Return the (X, Y) coordinate for the center point of the cell that contains the specified text.  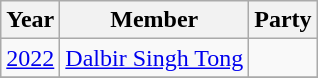
Party (283, 20)
Dalbir Singh Tong (154, 58)
Year (30, 20)
2022 (30, 58)
Member (154, 20)
